Detect which cell encompasses the target text, then output its [x, y] center coordinate. 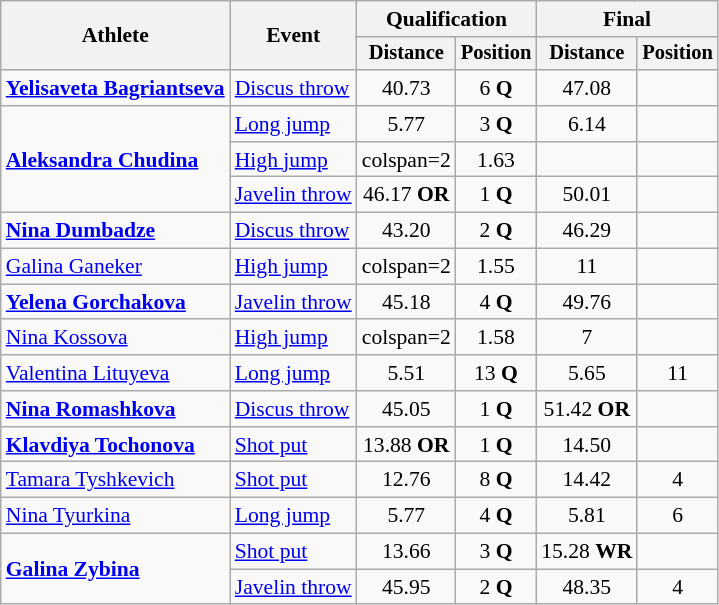
6.14 [586, 124]
Aleksandra Chudina [116, 160]
45.05 [406, 409]
1.63 [496, 160]
Nina Tyurkina [116, 516]
Qualification [446, 19]
Galina Zybina [116, 570]
Athlete [116, 36]
8 Q [496, 480]
Final [627, 19]
1.55 [496, 267]
Event [294, 36]
Galina Ganeker [116, 267]
5.81 [586, 516]
Yelena Gorchakova [116, 302]
Klavdiya Tochonova [116, 445]
46.17 OR [406, 195]
Tamara Tyshkevich [116, 480]
6 [677, 516]
14.42 [586, 480]
Yelisaveta Bagriantseva [116, 88]
47.08 [586, 88]
48.35 [586, 587]
Nina Romashkova [116, 409]
43.20 [406, 231]
7 [586, 338]
1.58 [496, 338]
12.76 [406, 480]
5.51 [406, 373]
5.65 [586, 373]
49.76 [586, 302]
13 Q [496, 373]
46.29 [586, 231]
Nina Dumbadze [116, 231]
Nina Kossova [116, 338]
45.95 [406, 587]
Valentina Lituyeva [116, 373]
50.01 [586, 195]
15.28 WR [586, 552]
13.66 [406, 552]
6 Q [496, 88]
14.50 [586, 445]
13.88 OR [406, 445]
45.18 [406, 302]
40.73 [406, 88]
51.42 OR [586, 409]
